Determine the (x, y) coordinate at the center of the cell enclosing the given text.  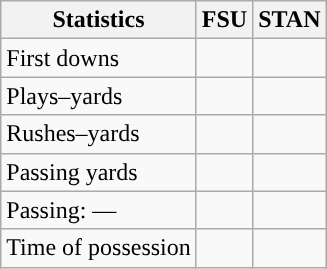
Statistics (99, 20)
Passing: –– (99, 210)
Rushes–yards (99, 134)
STAN (290, 20)
First downs (99, 58)
Time of possession (99, 248)
Passing yards (99, 172)
Plays–yards (99, 96)
FSU (224, 20)
